Detect which cell encompasses the target text, then output its [X, Y] center coordinate. 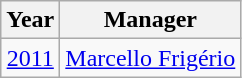
Marcello Frigério [150, 58]
Year [30, 20]
Manager [150, 20]
2011 [30, 58]
